Provide the [x, y] coordinate of the cell's center where the given text is located.  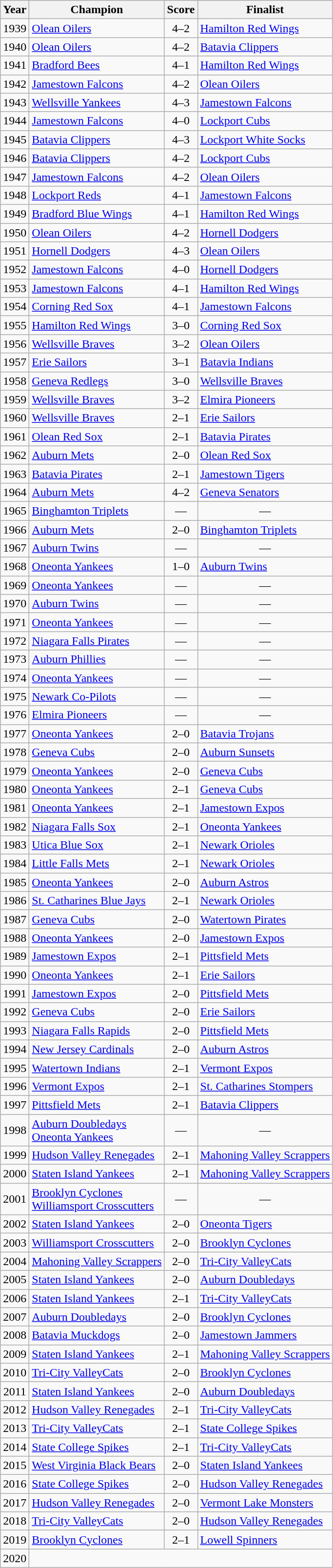
1954 [15, 307]
1946 [15, 158]
1979 [15, 771]
1998 [15, 1130]
1940 [15, 47]
1939 [15, 28]
2007 [15, 1317]
Lockport Reds [97, 195]
1980 [15, 789]
1968 [15, 567]
Watertown Indians [97, 1068]
Champion [97, 10]
1994 [15, 1049]
1956 [15, 344]
2020 [15, 1558]
2012 [15, 1409]
1963 [15, 474]
1950 [15, 233]
Lockport White Socks [265, 139]
1953 [15, 288]
2001 [15, 1199]
1961 [15, 437]
St. Catharines Blue Jays [97, 901]
1989 [15, 956]
1948 [15, 195]
1985 [15, 882]
Newark Co-Pilots [97, 696]
1984 [15, 864]
1996 [15, 1086]
Score [181, 10]
Year [15, 10]
1960 [15, 418]
1986 [15, 901]
1978 [15, 752]
1957 [15, 362]
1965 [15, 511]
Niagara Falls Pirates [97, 641]
1972 [15, 641]
1970 [15, 604]
Geneva Senators [265, 492]
1982 [15, 827]
Jamestown Jammers [265, 1335]
2017 [15, 1503]
1973 [15, 659]
Vermont Lake Monsters [265, 1503]
Jamestown Tigers [265, 474]
West Virginia Black Bears [97, 1466]
Wellsville Yankees [97, 102]
1969 [15, 585]
2008 [15, 1335]
1976 [15, 715]
1974 [15, 678]
1944 [15, 121]
2016 [15, 1484]
1959 [15, 399]
2013 [15, 1428]
1947 [15, 177]
1943 [15, 102]
Oneonta Tigers [265, 1224]
1942 [15, 84]
1958 [15, 381]
2009 [15, 1354]
1993 [15, 1031]
1981 [15, 808]
2005 [15, 1280]
2018 [15, 1521]
1951 [15, 251]
2010 [15, 1372]
New Jersey Cardinals [97, 1049]
2002 [15, 1224]
Williamsport Crosscutters [97, 1243]
1952 [15, 270]
1964 [15, 492]
1971 [15, 622]
1992 [15, 1012]
Batavia Muckdogs [97, 1335]
2000 [15, 1174]
1967 [15, 548]
Lowell Spinners [265, 1540]
1975 [15, 696]
Little Falls Mets [97, 864]
Niagara Falls Rapids [97, 1031]
1997 [15, 1105]
Auburn Phillies [97, 659]
2019 [15, 1540]
Bradford Blue Wings [97, 214]
1966 [15, 529]
St. Catharines Stompers [265, 1086]
2004 [15, 1261]
1990 [15, 975]
3–1 [181, 362]
1949 [15, 214]
2011 [15, 1391]
2015 [15, 1466]
1988 [15, 938]
1999 [15, 1155]
2006 [15, 1298]
Batavia Indians [265, 362]
Batavia Trojans [265, 734]
1955 [15, 325]
Finalist [265, 10]
1945 [15, 139]
Bradford Bees [97, 65]
1991 [15, 993]
Auburn DoubledaysOneonta Yankees [97, 1130]
Watertown Pirates [265, 919]
Geneva Redlegs [97, 381]
1941 [15, 65]
Auburn Sunsets [265, 752]
1983 [15, 845]
1962 [15, 455]
1995 [15, 1068]
Niagara Falls Sox [97, 827]
1987 [15, 919]
Utica Blue Sox [97, 845]
2014 [15, 1447]
2003 [15, 1243]
1977 [15, 734]
1–0 [181, 567]
Brooklyn CyclonesWilliamsport Crosscutters [97, 1199]
